Scan for the cell matching the given text and deliver its [X, Y] coordinate at center. 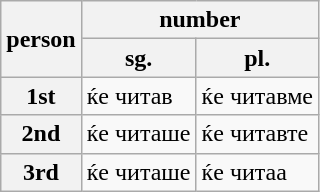
ќе читавме [257, 96]
ќе читавте [257, 134]
2nd [41, 134]
pl. [257, 58]
number [200, 20]
ќе читав [138, 96]
person [41, 39]
sg. [138, 58]
ќе читаа [257, 172]
3rd [41, 172]
1st [41, 96]
